From the cell containing the given text, extract its center point as [x, y] coordinate. 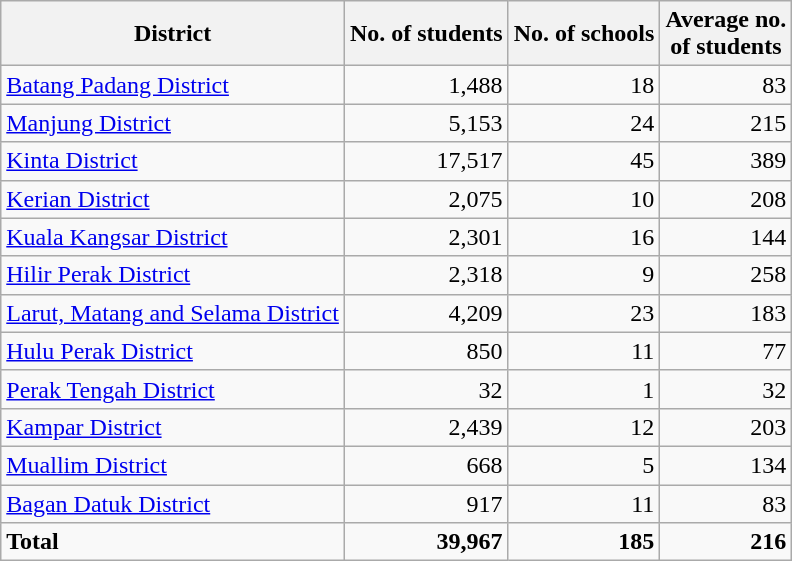
2,318 [426, 275]
Kinta District [173, 161]
208 [726, 199]
917 [426, 503]
Batang Padang District [173, 85]
Bagan Datuk District [173, 503]
2,301 [426, 237]
Kuala Kangsar District [173, 237]
185 [584, 542]
Average no.of students [726, 34]
389 [726, 161]
77 [726, 351]
Muallim District [173, 465]
Hulu Perak District [173, 351]
10 [584, 199]
24 [584, 123]
216 [726, 542]
Total [173, 542]
39,967 [426, 542]
2,439 [426, 427]
Kampar District [173, 427]
1,488 [426, 85]
Perak Tengah District [173, 389]
850 [426, 351]
16 [584, 237]
2,075 [426, 199]
12 [584, 427]
Larut, Matang and Selama District [173, 313]
9 [584, 275]
No. of schools [584, 34]
4,209 [426, 313]
134 [726, 465]
203 [726, 427]
23 [584, 313]
Hilir Perak District [173, 275]
Manjung District [173, 123]
144 [726, 237]
183 [726, 313]
District [173, 34]
5 [584, 465]
No. of students [426, 34]
45 [584, 161]
Kerian District [173, 199]
5,153 [426, 123]
668 [426, 465]
1 [584, 389]
18 [584, 85]
215 [726, 123]
258 [726, 275]
17,517 [426, 161]
